For the text-containing cell, return its midpoint in [x, y] coordinate format. 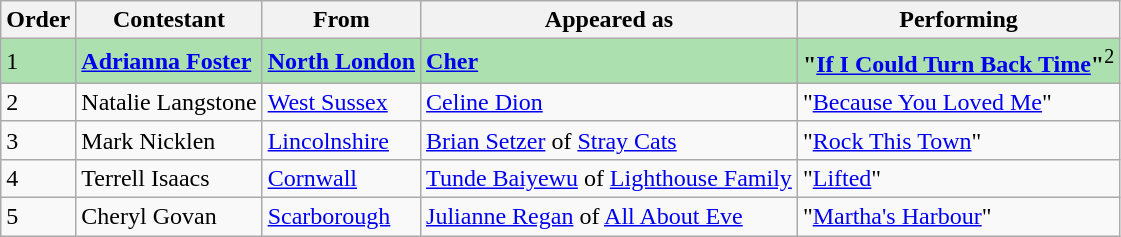
Celine Dion [610, 102]
4 [38, 178]
5 [38, 217]
Natalie Langstone [169, 102]
North London [341, 62]
"Martha's Harbour" [958, 217]
Tunde Baiyewu of Lighthouse Family [610, 178]
Order [38, 20]
3 [38, 140]
Scarborough [341, 217]
Mark Nicklen [169, 140]
"If I Could Turn Back Time"2 [958, 62]
"Lifted" [958, 178]
Julianne Regan of All About Eve [610, 217]
West Sussex [341, 102]
Adrianna Foster [169, 62]
Brian Setzer of Stray Cats [610, 140]
Lincolnshire [341, 140]
Cornwall [341, 178]
"Rock This Town" [958, 140]
1 [38, 62]
Cheryl Govan [169, 217]
Terrell Isaacs [169, 178]
Performing [958, 20]
From [341, 20]
Appeared as [610, 20]
"Because You Loved Me" [958, 102]
2 [38, 102]
Contestant [169, 20]
Cher [610, 62]
